Return the (X, Y) coordinate for the center point of the cell that contains the specified text.  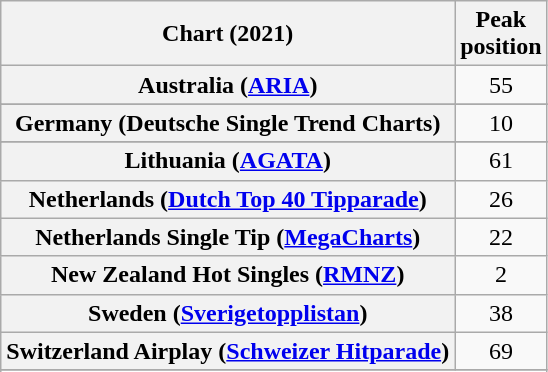
Germany (Deutsche Single Trend Charts) (228, 123)
Switzerland Airplay (Schweizer Hitparade) (228, 351)
Netherlands (Dutch Top 40 Tipparade) (228, 199)
61 (501, 161)
2 (501, 275)
55 (501, 85)
22 (501, 237)
New Zealand Hot Singles (RMNZ) (228, 275)
Lithuania (AGATA) (228, 161)
Australia (ARIA) (228, 85)
38 (501, 313)
10 (501, 123)
Sweden (Sverigetopplistan) (228, 313)
Peakposition (501, 34)
26 (501, 199)
69 (501, 351)
Chart (2021) (228, 34)
Netherlands Single Tip (MegaCharts) (228, 237)
